Return the (x, y) coordinate for the center point of the cell that contains the specified text.  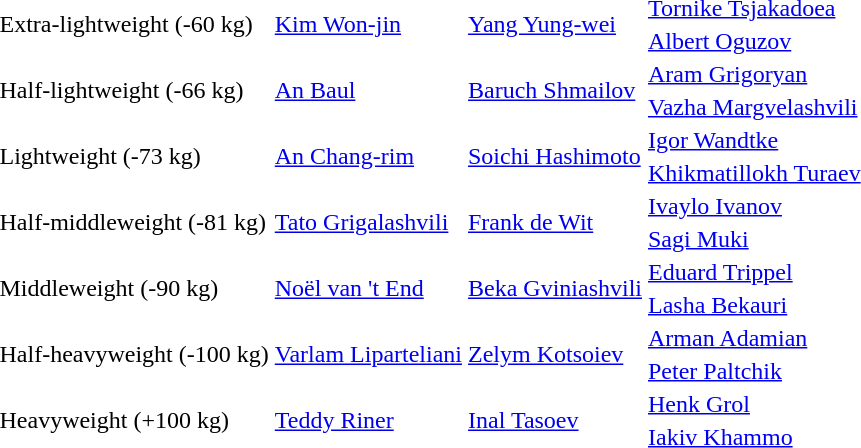
Beka Gviniashvili (556, 288)
Varlam Liparteliani (368, 354)
Baruch Shmailov (556, 90)
Noël van 't End (368, 288)
Tato Grigalashvili (368, 222)
Soichi Hashimoto (556, 156)
An Chang-rim (368, 156)
Frank de Wit (556, 222)
Zelym Kotsoiev (556, 354)
An Baul (368, 90)
